Capture the cell that displays the provided text and extract its [x, y] central coordinate. 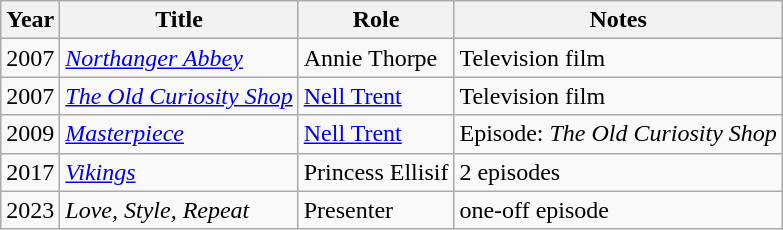
The Old Curiosity Shop [179, 96]
Episode: The Old Curiosity Shop [618, 134]
2023 [30, 210]
Presenter [376, 210]
Title [179, 20]
2017 [30, 172]
Notes [618, 20]
Love, Style, Repeat [179, 210]
Northanger Abbey [179, 58]
Vikings [179, 172]
Masterpiece [179, 134]
Role [376, 20]
2009 [30, 134]
Princess Ellisif [376, 172]
one-off episode [618, 210]
Annie Thorpe [376, 58]
2 episodes [618, 172]
Year [30, 20]
